Extract the [x, y] coordinate from the center of the cell holding the provided text.  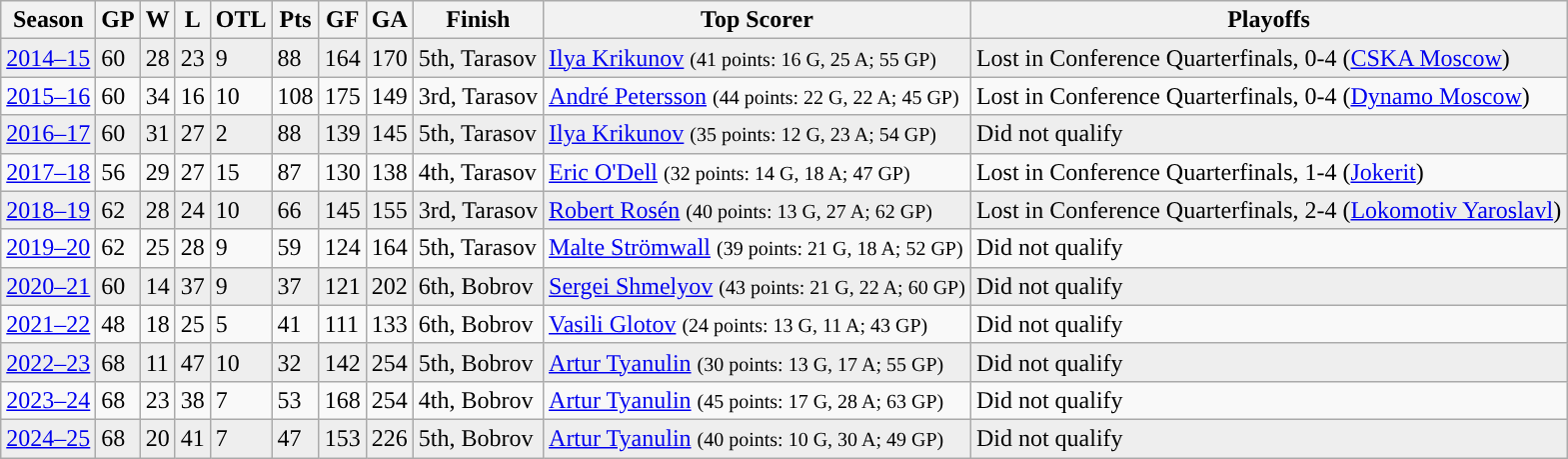
59 [296, 248]
4th, Bobrov [478, 400]
15 [241, 172]
Ilya Krikunov (41 points: 16 G, 25 A; 55 GP) [758, 58]
Lost in Conference Quarterfinals, 0-4 (CSKA Moscow) [1268, 58]
André Petersson (44 points: 22 G, 22 A; 45 GP) [758, 96]
2014–15 [48, 58]
Playoffs [1268, 20]
66 [296, 210]
Artur Tyanulin (45 points: 17 G, 28 A; 63 GP) [758, 400]
Pts [296, 20]
32 [296, 362]
202 [390, 286]
L [192, 20]
87 [296, 172]
OTL [241, 20]
11 [158, 362]
130 [342, 172]
138 [390, 172]
2020–21 [48, 286]
124 [342, 248]
16 [192, 96]
2016–17 [48, 134]
2 [241, 134]
Top Scorer [758, 20]
GP [118, 20]
2024–25 [48, 438]
108 [296, 96]
Artur Tyanulin (40 points: 10 G, 30 A; 49 GP) [758, 438]
Eric O'Dell (32 points: 14 G, 18 A; 47 GP) [758, 172]
170 [390, 58]
Lost in Conference Quarterfinals, 1-4 (Jokerit) [1268, 172]
Finish [478, 20]
153 [342, 438]
2023–24 [48, 400]
Lost in Conference Quarterfinals, 2-4 (Lokomotiv Yaroslavl) [1268, 210]
W [158, 20]
38 [192, 400]
53 [296, 400]
121 [342, 286]
155 [390, 210]
139 [342, 134]
Vasili Glotov (24 points: 13 G, 11 A; 43 GP) [758, 324]
111 [342, 324]
34 [158, 96]
Season [48, 20]
Malte Strömwall (39 points: 21 G, 18 A; 52 GP) [758, 248]
56 [118, 172]
175 [342, 96]
2018–19 [48, 210]
18 [158, 324]
Sergei Shmelyov (43 points: 21 G, 22 A; 60 GP) [758, 286]
168 [342, 400]
Lost in Conference Quarterfinals, 0-4 (Dynamo Moscow) [1268, 96]
Artur Tyanulin (30 points: 13 G, 17 A; 55 GP) [758, 362]
24 [192, 210]
48 [118, 324]
2021–22 [48, 324]
GA [390, 20]
2015–16 [48, 96]
20 [158, 438]
149 [390, 96]
14 [158, 286]
2019–20 [48, 248]
2017–18 [48, 172]
29 [158, 172]
Robert Rosén (40 points: 13 G, 27 A; 62 GP) [758, 210]
4th, Tarasov [478, 172]
2022–23 [48, 362]
Ilya Krikunov (35 points: 12 G, 23 A; 54 GP) [758, 134]
31 [158, 134]
5 [241, 324]
226 [390, 438]
GF [342, 20]
133 [390, 324]
142 [342, 362]
